Provide the (X, Y) coordinate of the cell's center where the given text is located.  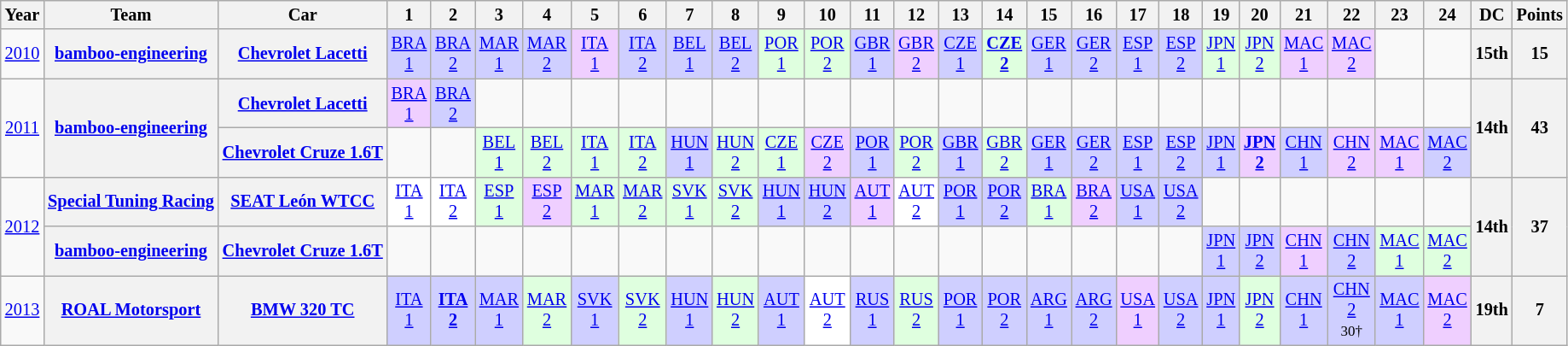
18 (1181, 15)
ARG1 (1049, 310)
12 (916, 15)
RUS2 (916, 310)
4 (547, 15)
Special Tuning Racing (131, 202)
3 (499, 15)
ROAL Motorsport (131, 310)
Car (303, 15)
9 (781, 15)
14 (1004, 15)
8 (735, 15)
19th (1492, 310)
Year (22, 15)
2013 (22, 310)
6 (642, 15)
10 (828, 15)
SEAT León WTCC (303, 202)
5 (595, 15)
11 (873, 15)
2 (453, 15)
13 (961, 15)
BMW 320 TC (303, 310)
23 (1399, 15)
15th (1492, 54)
ARG2 (1094, 310)
2011 (22, 128)
RUS1 (873, 310)
21 (1304, 15)
CHN230† (1351, 310)
Points (1540, 15)
24 (1447, 15)
2010 (22, 54)
37 (1540, 226)
17 (1137, 15)
1 (409, 15)
22 (1351, 15)
2012 (22, 226)
16 (1094, 15)
20 (1259, 15)
Team (131, 15)
19 (1221, 15)
43 (1540, 128)
DC (1492, 15)
